Locate the cell with the specified text and output its (X, Y) center coordinate. 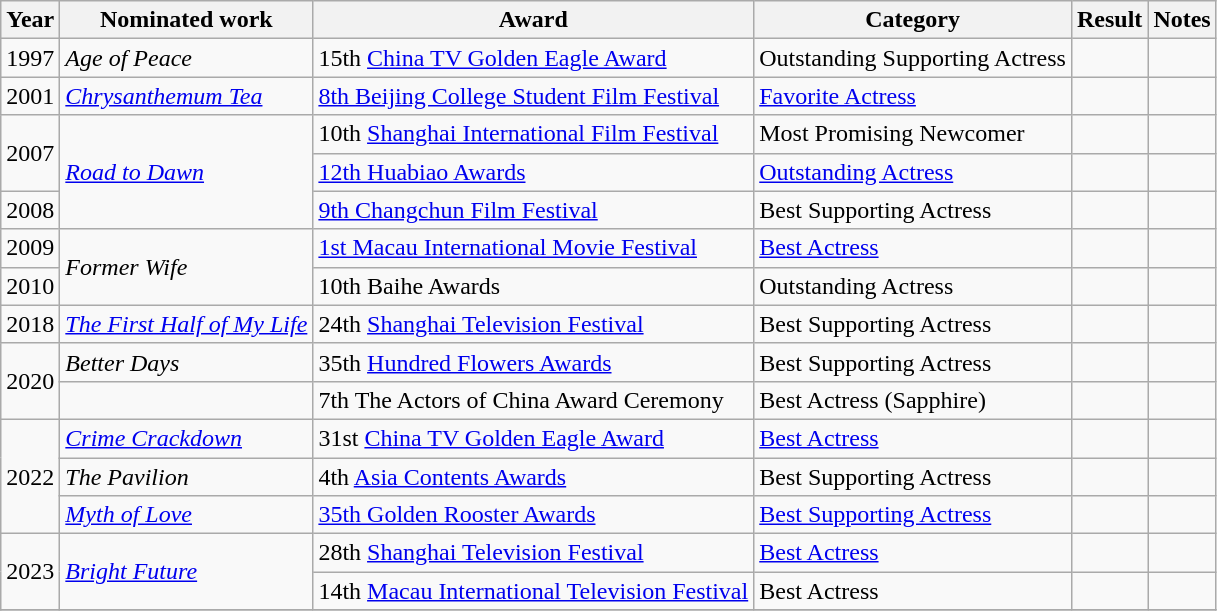
Bright Future (186, 572)
The Pavilion (186, 477)
Road to Dawn (186, 172)
Crime Crackdown (186, 438)
1st Macau International Movie Festival (534, 248)
2009 (30, 248)
2022 (30, 476)
31st China TV Golden Eagle Award (534, 438)
10th Shanghai International Film Festival (534, 134)
9th Changchun Film Festival (534, 210)
Best Actress (Sapphire) (913, 400)
Favorite Actress (913, 96)
2010 (30, 286)
Former Wife (186, 267)
Myth of Love (186, 515)
The First Half of My Life (186, 324)
14th Macau International Television Festival (534, 591)
28th Shanghai Television Festival (534, 553)
15th China TV Golden Eagle Award (534, 58)
2001 (30, 96)
Better Days (186, 362)
35th Golden Rooster Awards (534, 515)
12th Huabiao Awards (534, 172)
Nominated work (186, 20)
24th Shanghai Television Festival (534, 324)
Outstanding Supporting Actress (913, 58)
Category (913, 20)
Age of Peace (186, 58)
Most Promising Newcomer (913, 134)
1997 (30, 58)
Year (30, 20)
Chrysanthemum Tea (186, 96)
2007 (30, 153)
8th Beijing College Student Film Festival (534, 96)
2020 (30, 381)
10th Baihe Awards (534, 286)
2018 (30, 324)
Notes (1182, 20)
7th The Actors of China Award Ceremony (534, 400)
2008 (30, 210)
2023 (30, 572)
35th Hundred Flowers Awards (534, 362)
4th Asia Contents Awards (534, 477)
Award (534, 20)
Result (1109, 20)
